Search for the cell housing the specified text and yield its (X, Y) center coordinate. 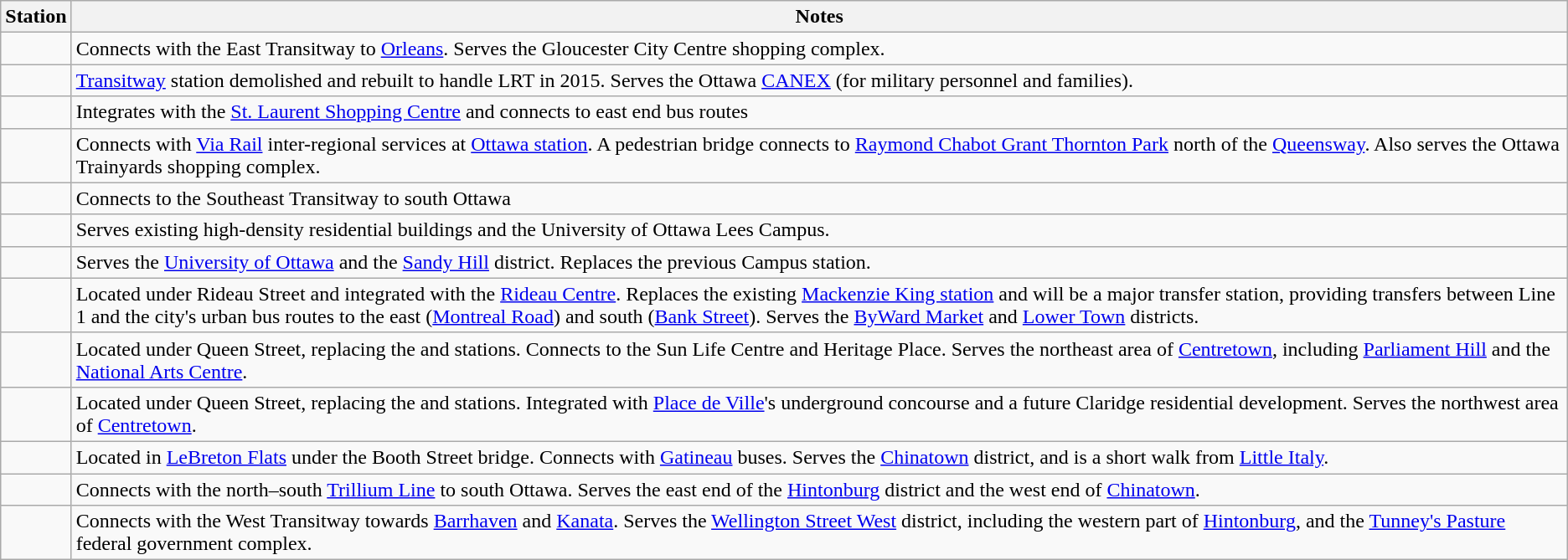
Serves existing high-density residential buildings and the University of Ottawa Lees Campus. (819, 230)
Connects with the East Transitway to Orleans. Serves the Gloucester City Centre shopping complex. (819, 49)
Serves the University of Ottawa and the Sandy Hill district. Replaces the previous Campus station. (819, 262)
Station (36, 17)
Connects to the Southeast Transitway to south Ottawa (819, 198)
Transitway station demolished and rebuilt to handle LRT in 2015. Serves the Ottawa CANEX (for military personnel and families). (819, 80)
Notes (819, 17)
Connects with the north–south Trillium Line to south Ottawa. Serves the east end of the Hintonburg district and the west end of Chinatown. (819, 490)
Integrates with the St. Laurent Shopping Centre and connects to east end bus routes (819, 112)
